Find where the given text appears and provide that cell's center as [x, y] coordinate. 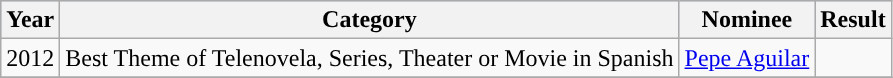
Pepe Aguilar [747, 58]
Category [370, 20]
2012 [30, 58]
Best Theme of Telenovela, Series, Theater or Movie in Spanish [370, 58]
Nominee [747, 20]
Year [30, 20]
Result [853, 20]
